From the cell containing the given text, extract its center point as (x, y) coordinate. 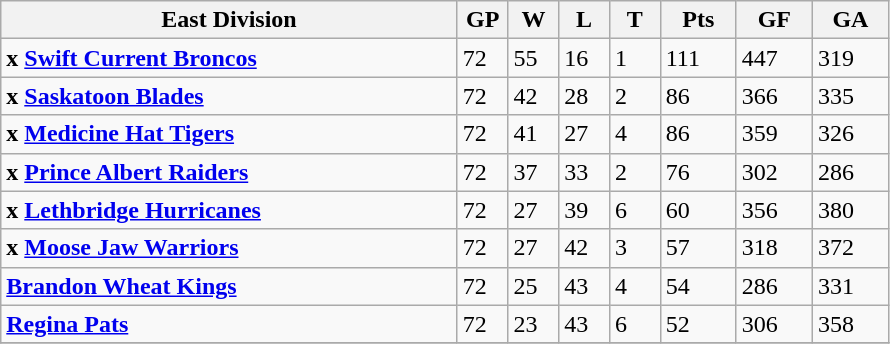
372 (850, 248)
306 (774, 324)
Brandon Wheat Kings (230, 286)
x Lethbridge Hurricanes (230, 210)
23 (534, 324)
x Prince Albert Raiders (230, 172)
111 (698, 58)
54 (698, 286)
37 (534, 172)
25 (534, 286)
L (584, 20)
Pts (698, 20)
366 (774, 96)
55 (534, 58)
60 (698, 210)
359 (774, 134)
x Saskatoon Blades (230, 96)
16 (584, 58)
W (534, 20)
318 (774, 248)
326 (850, 134)
3 (634, 248)
GA (850, 20)
Regina Pats (230, 324)
76 (698, 172)
x Swift Current Broncos (230, 58)
331 (850, 286)
52 (698, 324)
1 (634, 58)
33 (584, 172)
57 (698, 248)
358 (850, 324)
28 (584, 96)
39 (584, 210)
East Division (230, 20)
T (634, 20)
356 (774, 210)
380 (850, 210)
GP (482, 20)
447 (774, 58)
GF (774, 20)
x Medicine Hat Tigers (230, 134)
302 (774, 172)
319 (850, 58)
x Moose Jaw Warriors (230, 248)
335 (850, 96)
41 (534, 134)
